Provide the [X, Y] coordinate of the cell's center where the given text is located.  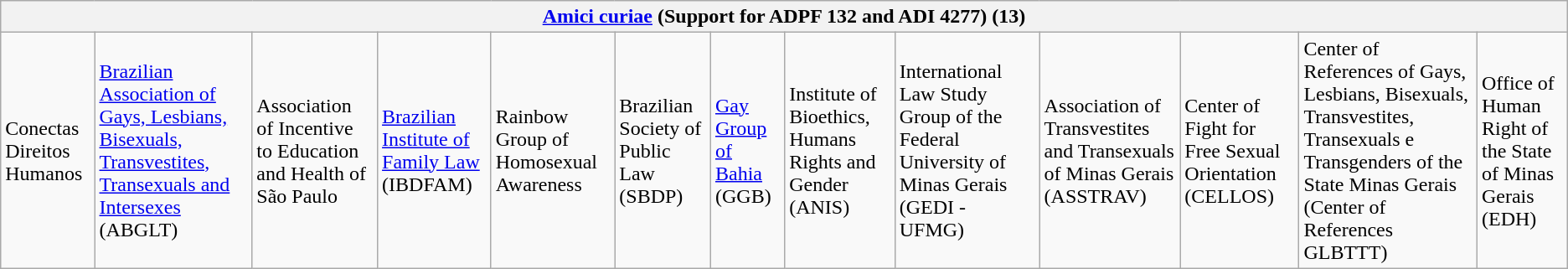
Brazilian Institute of Family Law (IBDFAM) [435, 151]
Rainbow Group of Homosexual Awareness [553, 151]
Association of Incentive to Education and Health of São Paulo [315, 151]
Brazilian Association of Gays, Lesbians, Bisexuals, Transvestites, Transexuals and Intersexes (ABGLT) [173, 151]
Association of Transvestites and Transexuals of Minas Gerais (ASSTRAV) [1110, 151]
Brazilian Society of Public Law (SBDP) [663, 151]
Gay Group of Bahia (GGB) [747, 151]
Amici curiae (Support for ADPF 132 and ADI 4277) (13) [784, 17]
International Law Study Group of the Federal University of Minas Gerais (GEDI - UFMG) [967, 151]
Office of Human Right of the State of Minas Gerais (EDH) [1522, 151]
Center of Fight for Free Sexual Orientation (CELLOS) [1240, 151]
Institute of Bioethics, Humans Rights and Gender (ANIS) [840, 151]
Center of References of Gays, Lesbians, Bisexuals, Transvestites, Transexuals e Transgenders of the State Minas Gerais (Center of References GLBTTT) [1389, 151]
Conectas Direitos Humanos [48, 151]
